Capture the cell that displays the provided text and extract its (x, y) central coordinate. 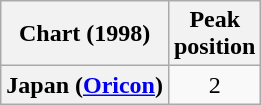
2 (214, 85)
Peakposition (214, 34)
Japan (Oricon) (85, 85)
Chart (1998) (85, 34)
